Return the [X, Y] coordinate for the center point of the cell that contains the specified text.  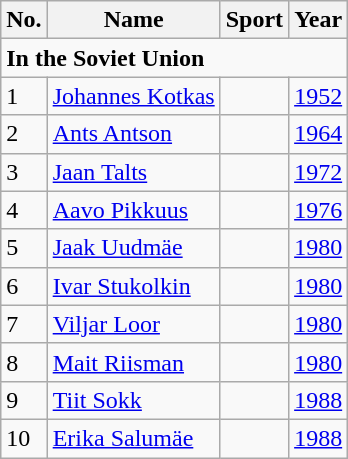
Ivar Stukolkin [134, 286]
Ants Antson [134, 134]
5 [24, 248]
9 [24, 400]
Mait Riisman [134, 362]
6 [24, 286]
Tiit Sokk [134, 400]
Sport [254, 20]
10 [24, 438]
8 [24, 362]
3 [24, 172]
1952 [318, 96]
Jaan Talts [134, 172]
2 [24, 134]
1972 [318, 172]
1976 [318, 210]
Viljar Loor [134, 324]
No. [24, 20]
Name [134, 20]
7 [24, 324]
4 [24, 210]
Johannes Kotkas [134, 96]
Erika Salumäe [134, 438]
In the Soviet Union [174, 58]
Jaak Uudmäe [134, 248]
Year [318, 20]
1964 [318, 134]
Aavo Pikkuus [134, 210]
1 [24, 96]
